Return (x, y) of the center of cell containing provided text 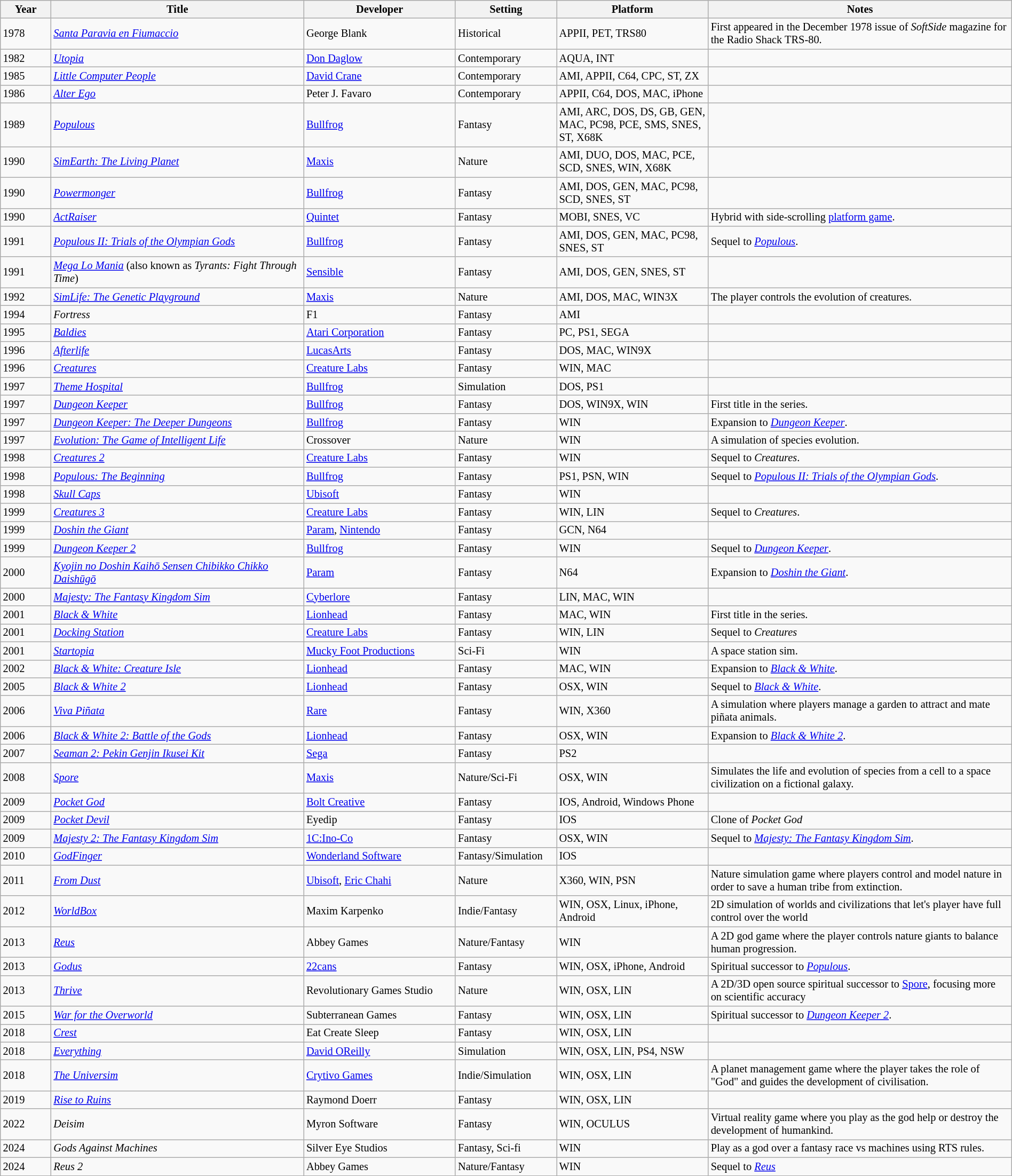
Crytivo Games (379, 1076)
Sequel to Creatures (860, 633)
Sequel to Reus (860, 1166)
Theme Hospital (177, 386)
Creatures 3 (177, 512)
Crest (177, 1033)
DOS, WIN9X, WIN (632, 404)
PS2 (632, 753)
Sequel to Populous II: Trials of the Olympian Gods. (860, 476)
2005 (26, 686)
2011 (26, 880)
Title (177, 9)
Black & White: Creature Isle (177, 669)
PS1, PSN, WIN (632, 476)
Pocket God (177, 802)
AMI, DOS, MAC, WIN3X (632, 297)
1989 (26, 125)
Fortress (177, 314)
The Universim (177, 1076)
22cans (379, 966)
Evolution: The Game of Intelligent Life (177, 440)
2019 (26, 1100)
1985 (26, 76)
2015 (26, 1015)
Don Daglow (379, 58)
1978 (26, 34)
Maxim Karpenko (379, 911)
A 2D god game where the player controls nature giants to balance human progression. (860, 942)
Spiritual successor to Populous. (860, 966)
Subterranean Games (379, 1015)
Mucky Foot Productions (379, 651)
Fantasy/Simulation (506, 856)
Wonderland Software (379, 856)
X360, WIN, PSN (632, 880)
WorldBox (177, 911)
Deisim (177, 1124)
WIN, OSX, iPhone, Android (632, 966)
Fantasy, Sci-fi (506, 1148)
Mega Lo Mania (also known as Tyrants: Fight Through Time) (177, 272)
The player controls the evolution of creatures. (860, 297)
SimLife: The Genetic Playground (177, 297)
1994 (26, 314)
Baldies (177, 333)
Sega (379, 753)
Expansion to Black & White 2. (860, 736)
WIN, MAC (632, 368)
A 2D/3D open source spiritual successor to Spore, focusing more on scientific accuracy (860, 991)
1982 (26, 58)
Spiritual successor to Dungeon Keeper 2. (860, 1015)
IOS, Android, Windows Phone (632, 802)
Sci-Fi (506, 651)
War for the Overworld (177, 1015)
David OReilly (379, 1051)
Sequel to Black & White. (860, 686)
Silver Eye Studios (379, 1148)
Sequel to Dungeon Keeper. (860, 548)
First appeared in the December 1978 issue of SoftSide magazine for the Radio Shack TRS-80. (860, 34)
WIN, OCULUS (632, 1124)
2022 (26, 1124)
Clone of Pocket God (860, 820)
1995 (26, 333)
Gods Against Machines (177, 1148)
Utopia (177, 58)
Godus (177, 966)
Rare (379, 711)
Creatures 2 (177, 458)
Skull Caps (177, 494)
Peter J. Favaro (379, 94)
Simulates the life and evolution of species from a cell to a space civilization on a fictional galaxy. (860, 778)
Seaman 2: Pekin Genjin Ikusei Kit (177, 753)
Atari Corporation (379, 333)
Alter Ego (177, 94)
Dungeon Keeper (177, 404)
AQUA, INT (632, 58)
Notes (860, 9)
Doshin the Giant (177, 530)
Cyberlore (379, 597)
WIN, OSX, Linux, iPhone, Android (632, 911)
Black & White 2: Battle of the Gods (177, 736)
AMI (632, 314)
Eyedip (379, 820)
2012 (26, 911)
DOS, MAC, WIN9X (632, 351)
2007 (26, 753)
2D simulation of worlds and civilizations that let's player have full control over the world (860, 911)
From Dust (177, 880)
LucasArts (379, 351)
F1 (379, 314)
Indie/Fantasy (506, 911)
Play as a god over a fantasy race vs machines using RTS rules. (860, 1148)
Everything (177, 1051)
Param (379, 572)
Populous: The Beginning (177, 476)
N64 (632, 572)
2010 (26, 856)
GCN, N64 (632, 530)
AMI, DUO, DOS, MAC, PCE, SCD, SNES, WIN, X68K (632, 162)
Santa Paravia en Fiumaccio (177, 34)
Powermonger (177, 193)
LIN, MAC, WIN (632, 597)
WIN, OSX, LIN, PS4, NSW (632, 1051)
A simulation where players manage a garden to attract and mate piñata animals. (860, 711)
AMI, APPII, C64, CPC, ST, ZX (632, 76)
1C:Ino-Co (379, 838)
Sensible (379, 272)
Docking Station (177, 633)
Thrive (177, 991)
SimEarth: The Living Planet (177, 162)
Rise to Ruins (177, 1100)
Sequel to Majesty: The Fantasy Kingdom Sim. (860, 838)
Kyojin no Doshin Kaihō Sensen Chibikko Chikko Daishūgō (177, 572)
Populous (177, 125)
David Crane (379, 76)
Black & White (177, 615)
Param, Nintendo (379, 530)
A space station sim. (860, 651)
Viva Piñata (177, 711)
Platform (632, 9)
Majesty 2: The Fantasy Kingdom Sim (177, 838)
PC, PS1, SEGA (632, 333)
Majesty: The Fantasy Kingdom Sim (177, 597)
Creatures (177, 368)
Setting (506, 9)
Reus (177, 942)
Developer (379, 9)
Revolutionary Games Studio (379, 991)
Indie/Simulation (506, 1076)
Sequel to Populous. (860, 241)
DOS, PS1 (632, 386)
Expansion to Doshin the Giant. (860, 572)
APPII, C64, DOS, MAC, iPhone (632, 94)
George Blank (379, 34)
Bolt Creative (379, 802)
Afterlife (177, 351)
Nature simulation game where players control and model nature in order to save a human tribe from extinction. (860, 880)
Expansion to Dungeon Keeper. (860, 422)
Little Computer People (177, 76)
APPII, PET, TRS80 (632, 34)
1986 (26, 94)
Year (26, 9)
MOBI, SNES, VC (632, 217)
Black & White 2 (177, 686)
Dungeon Keeper 2 (177, 548)
GodFinger (177, 856)
Historical (506, 34)
AMI, DOS, GEN, MAC, PC98, SCD, SNES, ST (632, 193)
Virtual reality game where you play as the god help or destroy the development of humankind. (860, 1124)
AMI, DOS, GEN, MAC, PC98, SNES, ST (632, 241)
Hybrid with side-scrolling platform game. (860, 217)
1992 (26, 297)
Crossover (379, 440)
Eat Create Sleep (379, 1033)
Pocket Devil (177, 820)
AMI, DOS, GEN, SNES, ST (632, 272)
2002 (26, 669)
Reus 2 (177, 1166)
Startopia (177, 651)
WIN, X360 (632, 711)
Myron Software (379, 1124)
Raymond Doerr (379, 1100)
Populous II: Trials of the Olympian Gods (177, 241)
Nature/Sci-Fi (506, 778)
Expansion to Black & White. (860, 669)
Ubisoft, Eric Chahi (379, 880)
Ubisoft (379, 494)
2008 (26, 778)
A simulation of species evolution. (860, 440)
AMI, ARC, DOS, DS, GB, GEN, MAC, PC98, PCE, SMS, SNES, ST, X68K (632, 125)
Spore (177, 778)
A planet management game where the player takes the role of "God" and guides the development of civilisation. (860, 1076)
Dungeon Keeper: The Deeper Dungeons (177, 422)
ActRaiser (177, 217)
Quintet (379, 217)
